For the text-containing cell, return its midpoint in [x, y] coordinate format. 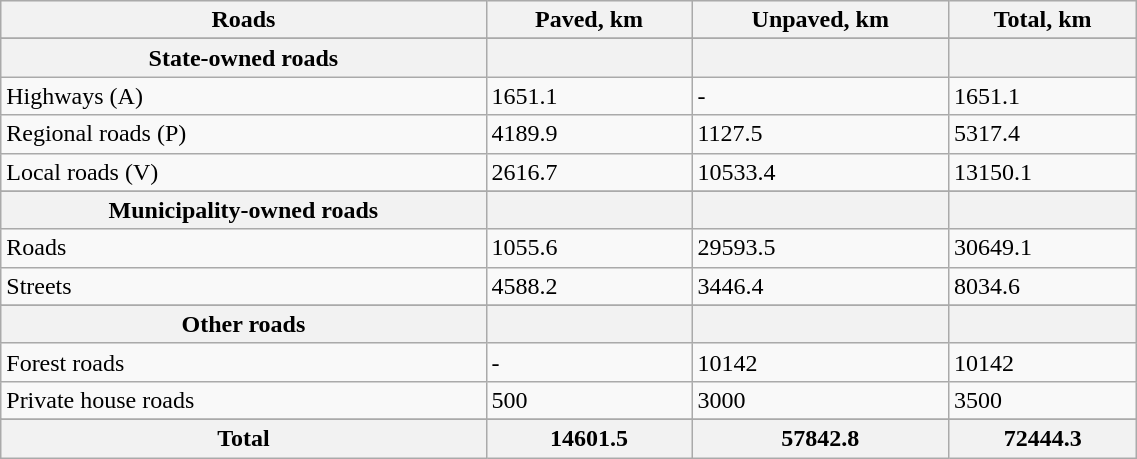
Other roads [244, 324]
500 [589, 400]
Total, km [1043, 20]
10533.4 [820, 172]
3000 [820, 400]
Total [244, 438]
1127.5 [820, 134]
Unpaved, km [820, 20]
14601.5 [589, 438]
Private house roads [244, 400]
Paved, km [589, 20]
Forest roads [244, 362]
5317.4 [1043, 134]
1055.6 [589, 248]
State-owned roads [244, 58]
8034.6 [1043, 286]
57842.8 [820, 438]
30649.1 [1043, 248]
72444.3 [1043, 438]
3446.4 [820, 286]
Regional roads (P) [244, 134]
4588.2 [589, 286]
3500 [1043, 400]
13150.1 [1043, 172]
4189.9 [589, 134]
2616.7 [589, 172]
Streets [244, 286]
Highways (A) [244, 96]
Municipality-owned roads [244, 210]
29593.5 [820, 248]
Local roads (V) [244, 172]
